Output the (x, y) coordinate of the center of the cell containing the given text.  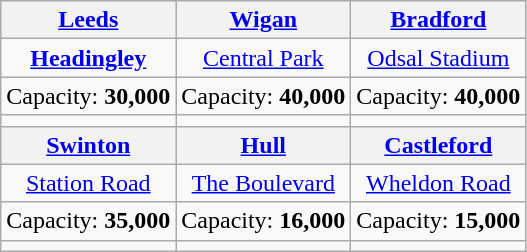
Headingley (88, 58)
Swinton (88, 145)
Capacity: 15,000 (438, 221)
Castleford (438, 145)
Wigan (264, 20)
Wheldon Road (438, 183)
Bradford (438, 20)
Capacity: 35,000 (88, 221)
Station Road (88, 183)
Capacity: 30,000 (88, 96)
Odsal Stadium (438, 58)
Leeds (88, 20)
Hull (264, 145)
The Boulevard (264, 183)
Capacity: 16,000 (264, 221)
Central Park (264, 58)
